Pinpoint the cell where the given text exists, returning its (x, y) midpoint coordinate. 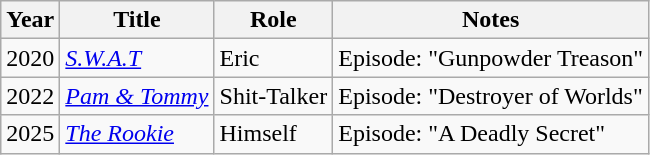
2020 (30, 58)
Title (137, 20)
Episode: "Destroyer of Worlds" (491, 96)
Episode: "Gunpowder Treason" (491, 58)
The Rookie (137, 134)
Year (30, 20)
Notes (491, 20)
Eric (274, 58)
2022 (30, 96)
Pam & Tommy (137, 96)
2025 (30, 134)
Shit-Talker (274, 96)
S.W.A.T (137, 58)
Role (274, 20)
Himself (274, 134)
Episode: "A Deadly Secret" (491, 134)
